Search for the cell housing the specified text and yield its (x, y) center coordinate. 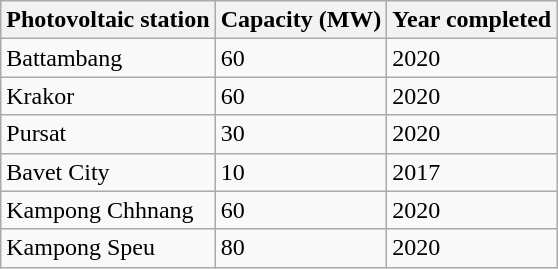
Year completed (472, 20)
10 (301, 172)
Photovoltaic station (108, 20)
2017 (472, 172)
Kampong Speu (108, 248)
Bavet City (108, 172)
30 (301, 134)
80 (301, 248)
Capacity (MW) (301, 20)
Battambang (108, 58)
Kampong Chhnang (108, 210)
Krakor (108, 96)
Pursat (108, 134)
